Return the (X, Y) coordinate for the center point of the cell that contains the specified text.  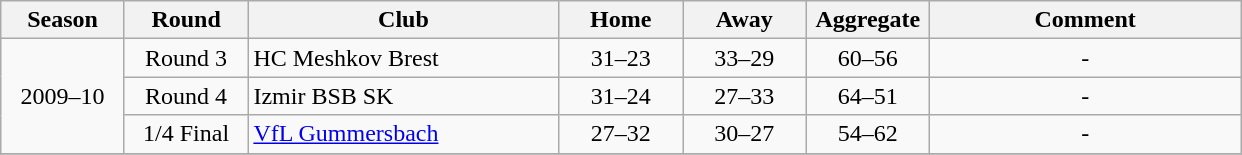
Comment (1086, 20)
31–24 (621, 96)
27–33 (744, 96)
Away (744, 20)
Club (404, 20)
Season (63, 20)
Aggregate (868, 20)
Home (621, 20)
54–62 (868, 134)
33–29 (744, 58)
2009–10 (63, 96)
Round 4 (186, 96)
31–23 (621, 58)
Round (186, 20)
60–56 (868, 58)
27–32 (621, 134)
Round 3 (186, 58)
Izmir BSB SK (404, 96)
1/4 Final (186, 134)
VfL Gummersbach (404, 134)
30–27 (744, 134)
HC Meshkov Brest (404, 58)
64–51 (868, 96)
